Capture the cell that displays the provided text and extract its (x, y) central coordinate. 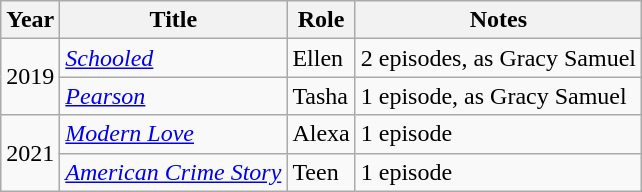
Title (174, 20)
1 episode, as Gracy Samuel (498, 96)
Pearson (174, 96)
Schooled (174, 58)
Notes (498, 20)
Ellen (321, 58)
Modern Love (174, 134)
2021 (30, 153)
Year (30, 20)
American Crime Story (174, 172)
Teen (321, 172)
Tasha (321, 96)
Role (321, 20)
2 episodes, as Gracy Samuel (498, 58)
2019 (30, 77)
Alexa (321, 134)
